Return (X, Y) of the center of cell containing provided text 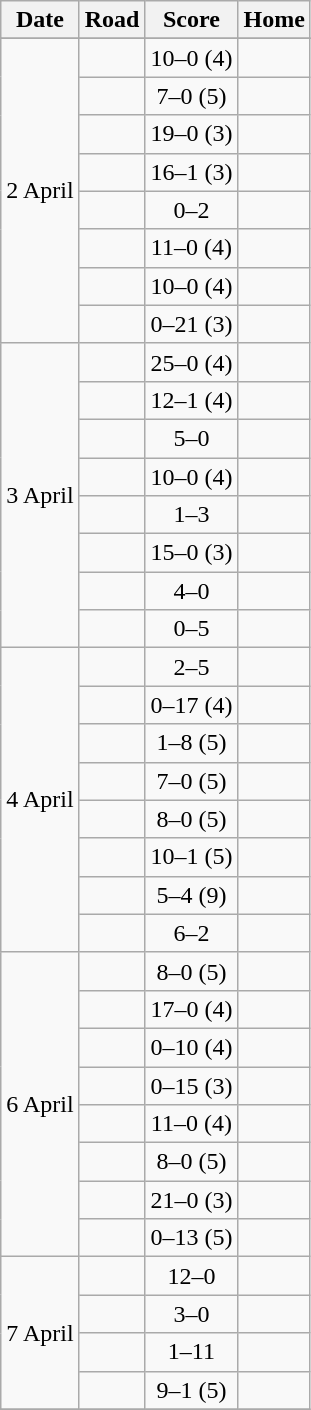
15–0 (3) (192, 553)
1–11 (192, 1352)
3 April (40, 495)
1–8 (5) (192, 743)
10–1 (5) (192, 857)
4–0 (192, 591)
7 April (40, 1333)
2–5 (192, 667)
0–5 (192, 629)
Road (112, 20)
16–1 (3) (192, 172)
17–0 (4) (192, 1009)
12–1 (4) (192, 400)
0–2 (192, 210)
5–0 (192, 438)
2 April (40, 191)
Date (40, 20)
0–13 (5) (192, 1238)
5–4 (9) (192, 895)
6–2 (192, 933)
3–0 (192, 1314)
1–3 (192, 515)
Home (274, 20)
0–10 (4) (192, 1047)
6 April (40, 1104)
0–17 (4) (192, 705)
0–15 (3) (192, 1085)
0–21 (3) (192, 324)
4 April (40, 800)
25–0 (4) (192, 362)
19–0 (3) (192, 134)
21–0 (3) (192, 1200)
Score (192, 20)
12–0 (192, 1276)
9–1 (5) (192, 1390)
